From the cell containing the given text, extract its center point as [X, Y] coordinate. 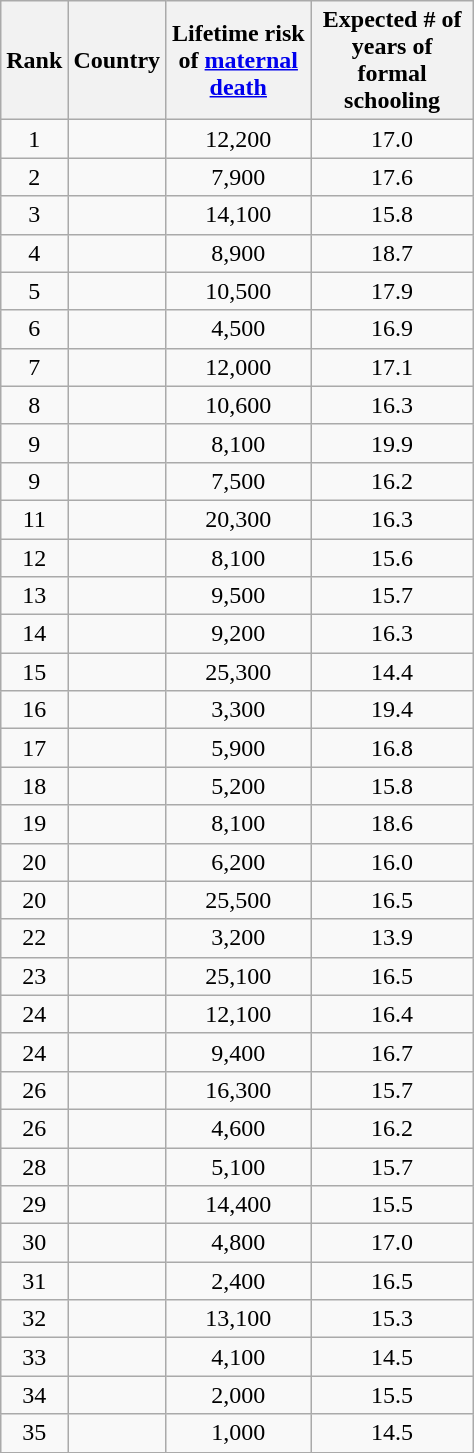
12,200 [238, 139]
28 [34, 1167]
5 [34, 291]
8 [34, 405]
4,500 [238, 329]
13.9 [392, 938]
17.6 [392, 177]
15 [34, 672]
Rank [34, 60]
12 [34, 557]
22 [34, 938]
14,400 [238, 1205]
12,100 [238, 1014]
4 [34, 253]
3,200 [238, 938]
4,600 [238, 1128]
6,200 [238, 862]
19 [34, 824]
31 [34, 1281]
16 [34, 710]
25,300 [238, 672]
15.3 [392, 1319]
3,300 [238, 710]
18 [34, 786]
16.9 [392, 329]
17.1 [392, 367]
7 [34, 367]
Lifetime risk of maternal death [238, 60]
19.9 [392, 443]
32 [34, 1319]
20,300 [238, 519]
15.6 [392, 557]
7,500 [238, 481]
8,900 [238, 253]
2 [34, 177]
9,400 [238, 1052]
25,100 [238, 976]
Expected # of years of formal schooling [392, 60]
9,500 [238, 596]
1,000 [238, 1433]
16.7 [392, 1052]
30 [34, 1243]
16.4 [392, 1014]
3 [34, 215]
2,400 [238, 1281]
18.6 [392, 824]
10,500 [238, 291]
2,000 [238, 1395]
18.7 [392, 253]
11 [34, 519]
4,100 [238, 1357]
13 [34, 596]
5,900 [238, 748]
35 [34, 1433]
14 [34, 634]
33 [34, 1357]
19.4 [392, 710]
1 [34, 139]
12,000 [238, 367]
16.8 [392, 748]
9,200 [238, 634]
4,800 [238, 1243]
25,500 [238, 900]
5,100 [238, 1167]
Country [117, 60]
10,600 [238, 405]
16,300 [238, 1090]
14,100 [238, 215]
16.0 [392, 862]
7,900 [238, 177]
13,100 [238, 1319]
6 [34, 329]
17 [34, 748]
29 [34, 1205]
17.9 [392, 291]
34 [34, 1395]
5,200 [238, 786]
23 [34, 976]
14.4 [392, 672]
